For the text-containing cell, return its midpoint in [x, y] coordinate format. 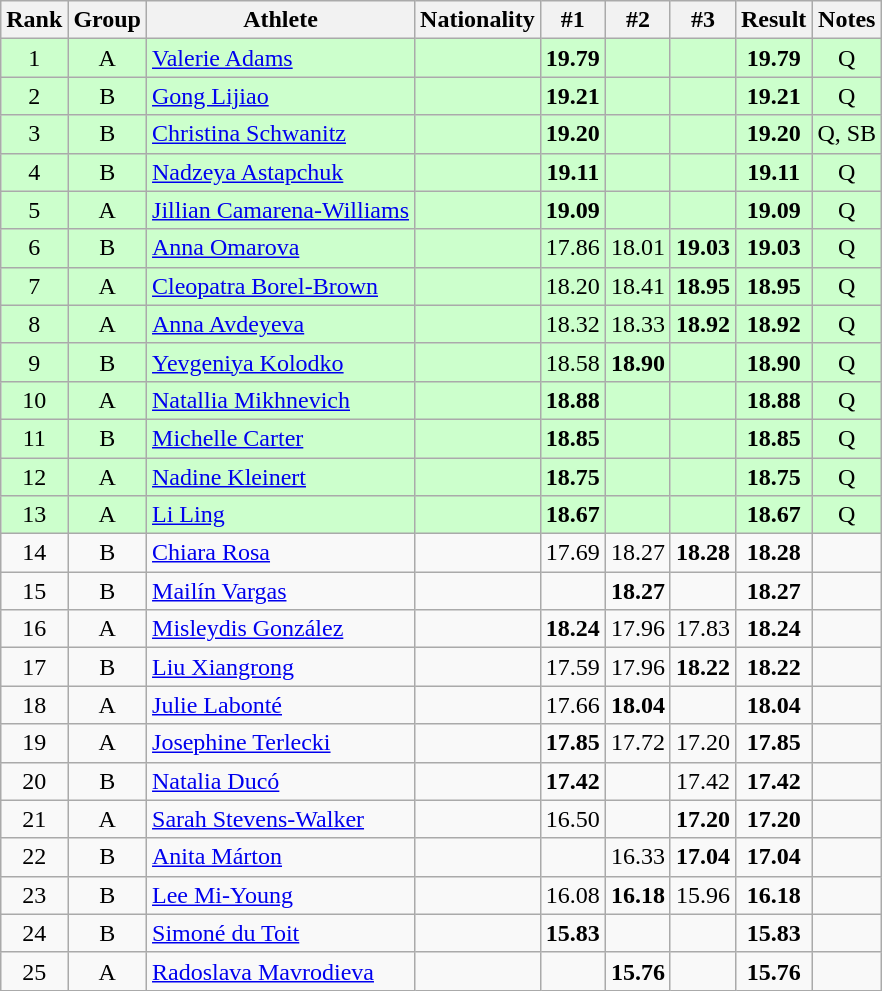
#2 [638, 20]
18.20 [572, 286]
Rank [34, 20]
Christina Schwanitz [281, 134]
15 [34, 591]
Anna Avdeyeva [281, 324]
Nationality [478, 20]
16.08 [572, 895]
Valerie Adams [281, 58]
#3 [702, 20]
Misleydis González [281, 629]
Sarah Stevens-Walker [281, 819]
16.50 [572, 819]
10 [34, 400]
Julie Labonté [281, 705]
Anna Omarova [281, 248]
Cleopatra Borel-Brown [281, 286]
Athlete [281, 20]
18 [34, 705]
Natalia Ducó [281, 781]
15.96 [702, 895]
9 [34, 362]
2 [34, 96]
3 [34, 134]
23 [34, 895]
12 [34, 477]
1 [34, 58]
17.83 [702, 629]
#1 [572, 20]
Anita Márton [281, 857]
18.33 [638, 324]
Q, SB [847, 134]
18.01 [638, 248]
17 [34, 667]
Chiara Rosa [281, 553]
Simoné du Toit [281, 933]
7 [34, 286]
Gong Lijiao [281, 96]
Notes [847, 20]
Nadine Kleinert [281, 477]
14 [34, 553]
Liu Xiangrong [281, 667]
13 [34, 515]
18.32 [572, 324]
Josephine Terlecki [281, 743]
Group [108, 20]
Yevgeniya Kolodko [281, 362]
Nadzeya Astapchuk [281, 172]
Li Ling [281, 515]
8 [34, 324]
11 [34, 438]
22 [34, 857]
Lee Mi-Young [281, 895]
4 [34, 172]
24 [34, 933]
Mailín Vargas [281, 591]
17.69 [572, 553]
6 [34, 248]
20 [34, 781]
21 [34, 819]
25 [34, 971]
Result [773, 20]
16.33 [638, 857]
Radoslava Mavrodieva [281, 971]
17.72 [638, 743]
18.41 [638, 286]
19 [34, 743]
16 [34, 629]
18.58 [572, 362]
Jillian Camarena-Williams [281, 210]
Michelle Carter [281, 438]
17.66 [572, 705]
Natallia Mikhnevich [281, 400]
17.59 [572, 667]
5 [34, 210]
17.86 [572, 248]
